Capture the cell that displays the provided text and extract its [x, y] central coordinate. 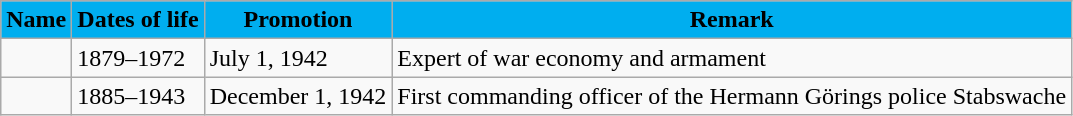
Expert of war economy and armament [732, 58]
Dates of life [138, 20]
Remark [732, 20]
December 1, 1942 [298, 96]
1879–1972 [138, 58]
First commanding officer of the Hermann Görings police Stabswache [732, 96]
Promotion [298, 20]
July 1, 1942 [298, 58]
Name [36, 20]
1885–1943 [138, 96]
